Return [X, Y] of the center of cell containing provided text 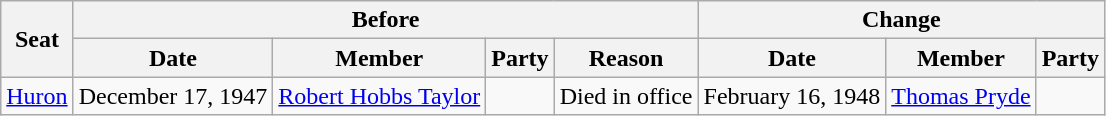
February 16, 1948 [792, 96]
Robert Hobbs Taylor [380, 96]
December 17, 1947 [173, 96]
Change [901, 20]
Huron [37, 96]
Reason [626, 58]
Seat [37, 39]
Before [386, 20]
Thomas Pryde [961, 96]
Died in office [626, 96]
